Return (x, y) of the center of cell containing provided text 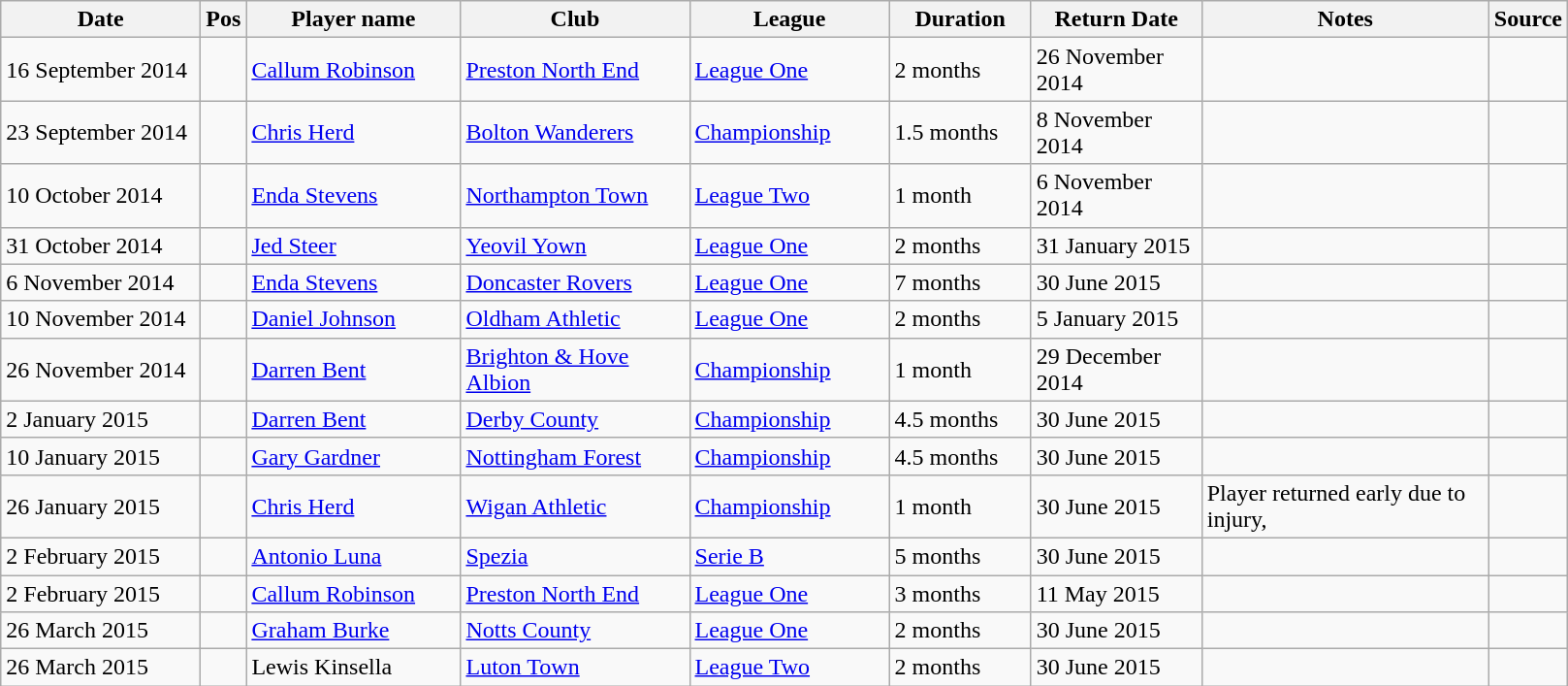
Gary Gardner (353, 456)
Notts County (575, 631)
3 months (960, 593)
11 May 2015 (1116, 593)
Pos (223, 19)
Player returned early due to injury, (1345, 506)
31 January 2015 (1116, 245)
Brighton & Hove Albion (575, 369)
Date (101, 19)
Daniel Johnson (353, 319)
Graham Burke (353, 631)
26 January 2015 (101, 506)
5 January 2015 (1116, 319)
5 months (960, 556)
Antonio Luna (353, 556)
Serie B (789, 556)
Doncaster Rovers (575, 282)
Return Date (1116, 19)
Player name (353, 19)
8 November 2014 (1116, 132)
Derby County (575, 419)
Source (1528, 19)
1.5 months (960, 132)
Oldham Athletic (575, 319)
Jed Steer (353, 245)
2 January 2015 (101, 419)
10 November 2014 (101, 319)
Lewis Kinsella (353, 668)
10 January 2015 (101, 456)
Spezia (575, 556)
League (789, 19)
10 October 2014 (101, 196)
Duration (960, 19)
23 September 2014 (101, 132)
Yeovil Yown (575, 245)
Club (575, 19)
7 months (960, 282)
16 September 2014 (101, 70)
Wigan Athletic (575, 506)
Nottingham Forest (575, 456)
Northampton Town (575, 196)
Bolton Wanderers (575, 132)
Luton Town (575, 668)
29 December 2014 (1116, 369)
31 October 2014 (101, 245)
Notes (1345, 19)
